For the text-containing cell, return its midpoint in [x, y] coordinate format. 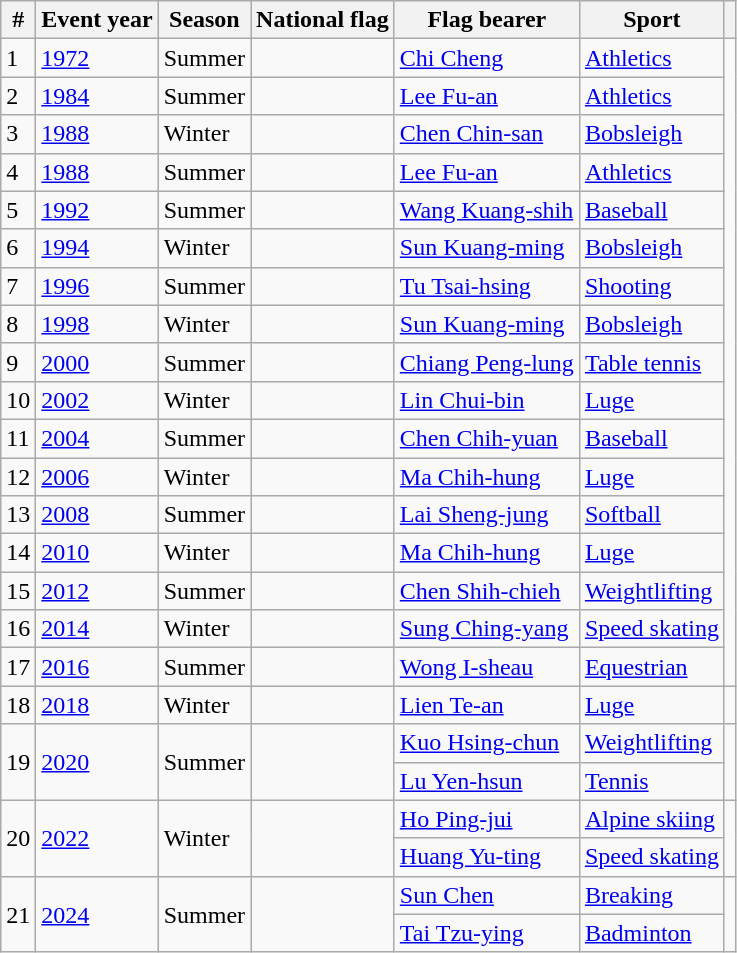
2000 [97, 362]
Event year [97, 20]
17 [18, 667]
Lai Sheng-jung [486, 515]
Lien Te-an [486, 705]
2002 [97, 400]
Softball [652, 515]
Chen Shih-chieh [486, 591]
National flag [323, 20]
Tai Tzu-ying [486, 933]
11 [18, 438]
2008 [97, 515]
2016 [97, 667]
2006 [97, 477]
Wong I-sheau [486, 667]
1992 [97, 210]
1996 [97, 286]
2024 [97, 914]
Ho Ping-jui [486, 819]
Alpine skiing [652, 819]
19 [18, 762]
Huang Yu-ting [486, 857]
10 [18, 400]
8 [18, 324]
9 [18, 362]
Chiang Peng-lung [486, 362]
# [18, 20]
Lu Yen-hsun [486, 781]
Sun Chen [486, 895]
2014 [97, 629]
1998 [97, 324]
1984 [97, 96]
1972 [97, 58]
2018 [97, 705]
1 [18, 58]
7 [18, 286]
Lin Chui-bin [486, 400]
Wang Kuang-shih [486, 210]
Tu Tsai-hsing [486, 286]
5 [18, 210]
Tennis [652, 781]
21 [18, 914]
Kuo Hsing-chun [486, 743]
Shooting [652, 286]
Chi Cheng [486, 58]
Sport [652, 20]
16 [18, 629]
14 [18, 553]
2 [18, 96]
Table tennis [652, 362]
2004 [97, 438]
Season [204, 20]
1994 [97, 248]
Chen Chin-san [486, 134]
2020 [97, 762]
Chen Chih-yuan [486, 438]
6 [18, 248]
Breaking [652, 895]
2010 [97, 553]
Flag bearer [486, 20]
2022 [97, 838]
2012 [97, 591]
4 [18, 172]
13 [18, 515]
Sung Ching-yang [486, 629]
Equestrian [652, 667]
20 [18, 838]
18 [18, 705]
3 [18, 134]
15 [18, 591]
12 [18, 477]
Badminton [652, 933]
